For the text-containing cell, return its midpoint in (x, y) coordinate format. 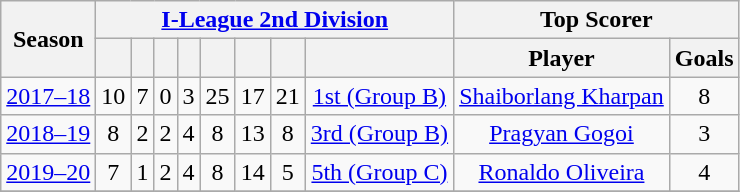
Pragyan Gogoi (562, 134)
Player (562, 58)
5th (Group C) (379, 172)
0 (166, 96)
2018–19 (48, 134)
1 (142, 172)
Goals (704, 58)
25 (218, 96)
14 (252, 172)
13 (252, 134)
21 (288, 96)
Shaiborlang Kharpan (562, 96)
2019–20 (48, 172)
Top Scorer (596, 20)
Season (48, 39)
10 (114, 96)
I-League 2nd Division (275, 20)
1st (Group B) (379, 96)
17 (252, 96)
Ronaldo Oliveira (562, 172)
2017–18 (48, 96)
3rd (Group B) (379, 134)
5 (288, 172)
